For the text-containing cell, return its midpoint in [x, y] coordinate format. 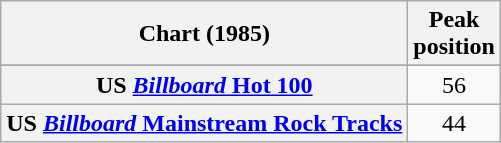
US Billboard Mainstream Rock Tracks [204, 123]
Chart (1985) [204, 34]
56 [454, 85]
44 [454, 123]
US Billboard Hot 100 [204, 85]
Peakposition [454, 34]
